Capture the cell that displays the provided text and extract its (X, Y) central coordinate. 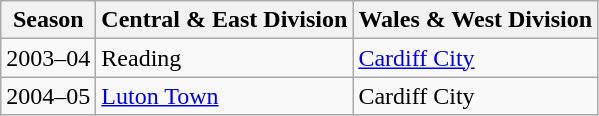
Season (48, 20)
2004–05 (48, 96)
Reading (224, 58)
Wales & West Division (476, 20)
Luton Town (224, 96)
2003–04 (48, 58)
Central & East Division (224, 20)
